Locate the cell with the specified text and output its (x, y) center coordinate. 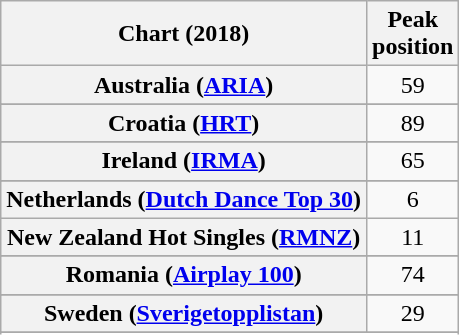
6 (413, 199)
89 (413, 123)
59 (413, 85)
Sweden (Sverigetopplistan) (184, 313)
29 (413, 313)
Chart (2018) (184, 34)
Ireland (IRMA) (184, 161)
Peak position (413, 34)
11 (413, 237)
74 (413, 275)
Australia (ARIA) (184, 85)
Netherlands (Dutch Dance Top 30) (184, 199)
Romania (Airplay 100) (184, 275)
65 (413, 161)
New Zealand Hot Singles (RMNZ) (184, 237)
Croatia (HRT) (184, 123)
